Scan for the cell matching the given text and deliver its (x, y) coordinate at center. 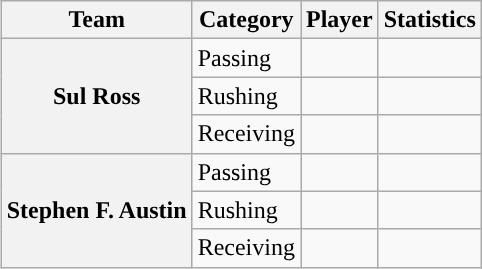
Player (339, 20)
Category (246, 20)
Team (96, 20)
Sul Ross (96, 96)
Statistics (430, 20)
Stephen F. Austin (96, 210)
